Detect which cell encompasses the target text, then output its [x, y] center coordinate. 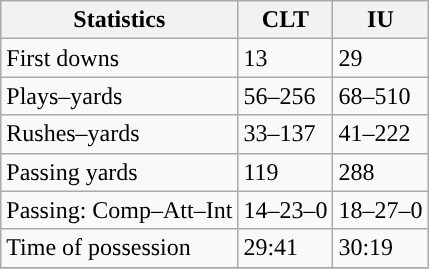
33–137 [286, 134]
Time of possession [120, 248]
14–23–0 [286, 210]
Plays–yards [120, 96]
29:41 [286, 248]
288 [380, 172]
18–27–0 [380, 210]
CLT [286, 20]
30:19 [380, 248]
Passing: Comp–Att–Int [120, 210]
68–510 [380, 96]
56–256 [286, 96]
IU [380, 20]
First downs [120, 58]
Passing yards [120, 172]
119 [286, 172]
13 [286, 58]
29 [380, 58]
Rushes–yards [120, 134]
Statistics [120, 20]
41–222 [380, 134]
